Return the [x, y] coordinate for the center point of the cell that contains the specified text.  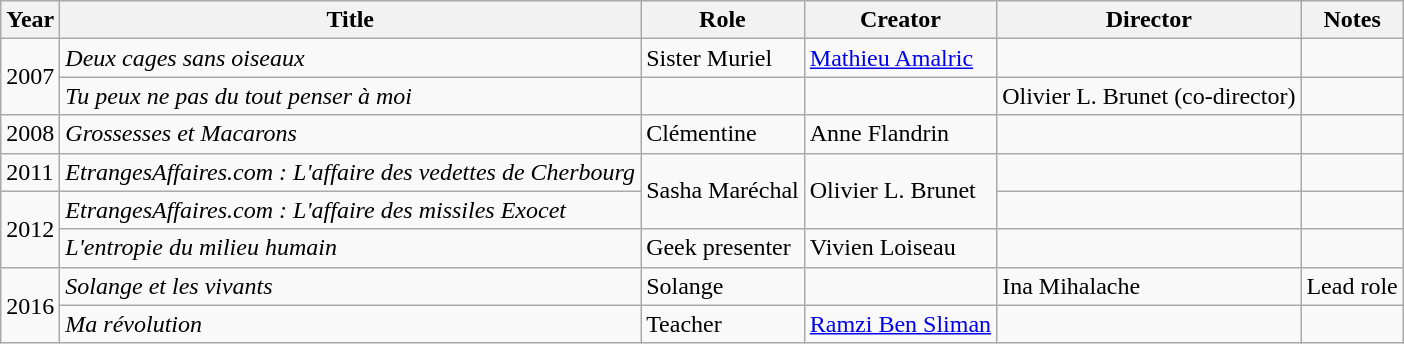
Notes [1352, 20]
Grossesses et Macarons [350, 134]
Olivier L. Brunet (co-director) [1149, 96]
Director [1149, 20]
2016 [30, 305]
Solange et les vivants [350, 286]
Ramzi Ben Sliman [900, 324]
2007 [30, 77]
Deux cages sans oiseaux [350, 58]
Sasha Maréchal [723, 191]
Role [723, 20]
Solange [723, 286]
Clémentine [723, 134]
Ma révolution [350, 324]
Vivien Loiseau [900, 248]
2011 [30, 172]
Teacher [723, 324]
EtrangesAffaires.com : L'affaire des missiles Exocet [350, 210]
2012 [30, 229]
2008 [30, 134]
Olivier L. Brunet [900, 191]
Geek presenter [723, 248]
Year [30, 20]
Creator [900, 20]
Anne Flandrin [900, 134]
Mathieu Amalric [900, 58]
L'entropie du milieu humain [350, 248]
EtrangesAffaires.com : L'affaire des vedettes de Cherbourg [350, 172]
Ina Mihalache [1149, 286]
Lead role [1352, 286]
Tu peux ne pas du tout penser à moi [350, 96]
Sister Muriel [723, 58]
Title [350, 20]
